Output the (X, Y) coordinate of the center of the cell containing the given text.  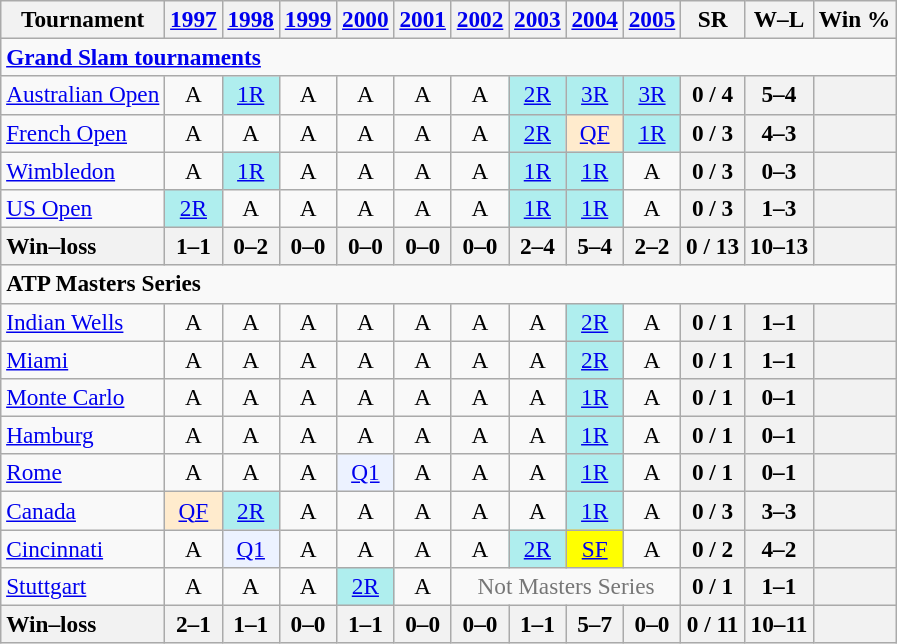
Canada (83, 510)
4–2 (778, 548)
Stuttgart (83, 586)
Australian Open (83, 95)
2–2 (652, 246)
Hamburg (83, 435)
2002 (480, 19)
0–3 (778, 170)
Grand Slam tournaments (448, 57)
Monte Carlo (83, 397)
0 / 13 (713, 246)
10–13 (778, 246)
1–3 (778, 208)
1997 (194, 19)
1998 (250, 19)
2003 (538, 19)
2–1 (194, 624)
Wimbledon (83, 170)
Win % (854, 19)
3–3 (778, 510)
2–4 (538, 246)
Miami (83, 359)
0 / 4 (713, 95)
Rome (83, 473)
Indian Wells (83, 322)
French Open (83, 133)
US Open (83, 208)
Tournament (83, 19)
0 / 2 (713, 548)
0 / 11 (713, 624)
4–3 (778, 133)
0–2 (250, 246)
1999 (308, 19)
W–L (778, 19)
5–7 (594, 624)
2005 (652, 19)
2000 (366, 19)
SF (594, 548)
Not Masters Series (566, 586)
2004 (594, 19)
Cincinnati (83, 548)
ATP Masters Series (448, 284)
SR (713, 19)
10–11 (778, 624)
2001 (422, 19)
